Extract the [X, Y] coordinate from the center of the cell holding the provided text.  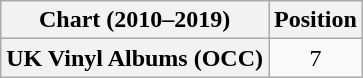
Chart (2010–2019) [135, 20]
Position [316, 20]
UK Vinyl Albums (OCC) [135, 58]
7 [316, 58]
